Return [x, y] of the center of cell containing provided text 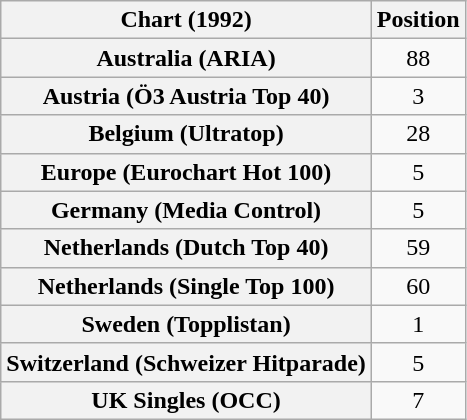
Germany (Media Control) [186, 210]
59 [418, 248]
88 [418, 58]
Netherlands (Single Top 100) [186, 286]
UK Singles (OCC) [186, 400]
28 [418, 134]
Netherlands (Dutch Top 40) [186, 248]
1 [418, 324]
Australia (ARIA) [186, 58]
Europe (Eurochart Hot 100) [186, 172]
Chart (1992) [186, 20]
Switzerland (Schweizer Hitparade) [186, 362]
60 [418, 286]
Sweden (Topplistan) [186, 324]
3 [418, 96]
Belgium (Ultratop) [186, 134]
7 [418, 400]
Austria (Ö3 Austria Top 40) [186, 96]
Position [418, 20]
